Locate the cell with the specified text and output its (x, y) center coordinate. 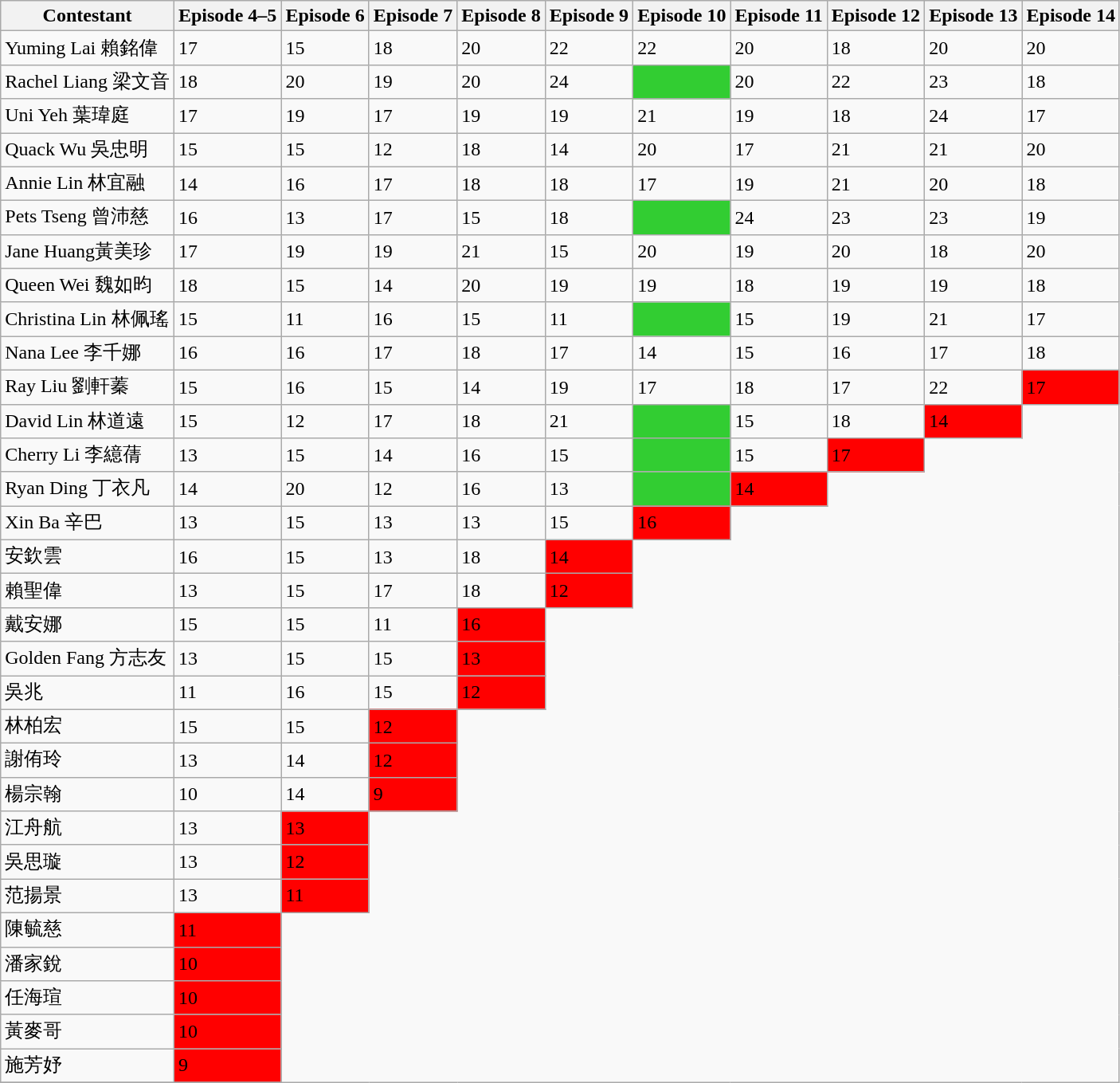
Episode 7 (413, 16)
Christina Lin 林佩瑤 (88, 319)
Episode 4–5 (227, 16)
楊宗翰 (88, 794)
Yuming Lai 賴銘偉 (88, 48)
潘家銳 (88, 964)
江舟航 (88, 829)
Contestant (88, 16)
Rachel Liang 梁文音 (88, 81)
吳兆 (88, 693)
Episode 10 (682, 16)
陳毓慈 (88, 929)
Pets Tseng 曾沛慈 (88, 218)
Episode 11 (779, 16)
吳思璇 (88, 862)
Annie Lin 林宜融 (88, 183)
Nana Lee 李千娜 (88, 354)
Episode 6 (325, 16)
施芳妤 (88, 1066)
David Lin 林道遠 (88, 421)
Uni Yeh 葉瑋庭 (88, 116)
范揚景 (88, 896)
Ryan Ding 丁衣凡 (88, 489)
戴安娜 (88, 625)
Queen Wei 魏如昀 (88, 285)
黃麥哥 (88, 1031)
Episode 9 (589, 16)
Episode 13 (973, 16)
Quack Wu 吳忠明 (88, 150)
安欽雲 (88, 556)
任海瑄 (88, 998)
Episode 12 (875, 16)
Xin Ba 辛巴 (88, 523)
謝侑玲 (88, 760)
Ray Liu 劉軒蓁 (88, 387)
Episode 14 (1071, 16)
Episode 8 (501, 16)
賴聖偉 (88, 591)
林柏宏 (88, 727)
Golden Fang 方志友 (88, 658)
Cherry Li 李繶蒨 (88, 456)
Jane Huang黃美珍 (88, 252)
